Return the (x, y) coordinate for the center point of the cell that contains the specified text.  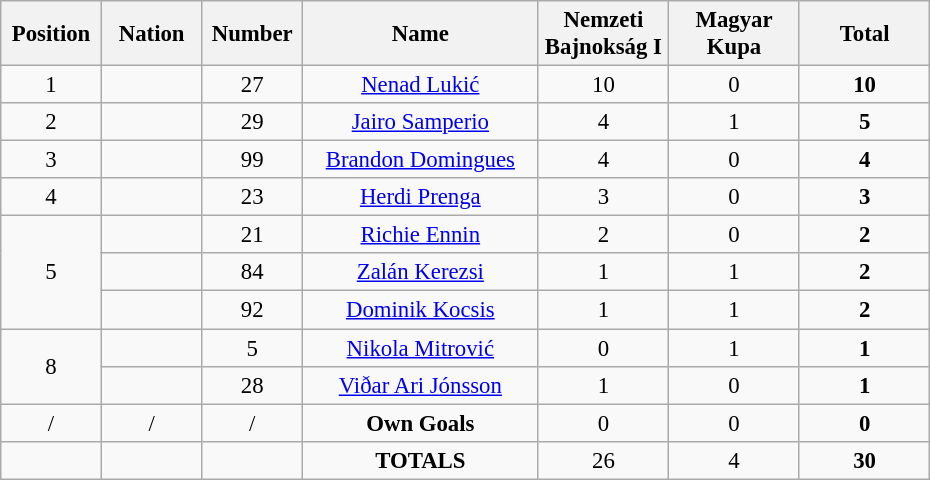
Richie Ennin (421, 235)
Jairo Samperio (421, 122)
92 (252, 310)
Viðar Ari Jónsson (421, 385)
Number (252, 34)
8 (52, 366)
30 (864, 460)
Name (421, 34)
21 (252, 235)
TOTALS (421, 460)
29 (252, 122)
Magyar Kupa (734, 34)
Nemzeti Bajnokság I (604, 34)
Brandon Domingues (421, 160)
Dominik Kocsis (421, 310)
Nenad Lukić (421, 85)
99 (252, 160)
Total (864, 34)
23 (252, 197)
Position (52, 34)
84 (252, 273)
26 (604, 460)
Own Goals (421, 423)
Zalán Kerezsi (421, 273)
Nation (152, 34)
28 (252, 385)
27 (252, 85)
Nikola Mitrović (421, 348)
Herdi Prenga (421, 197)
